Capture the cell that displays the provided text and extract its (x, y) central coordinate. 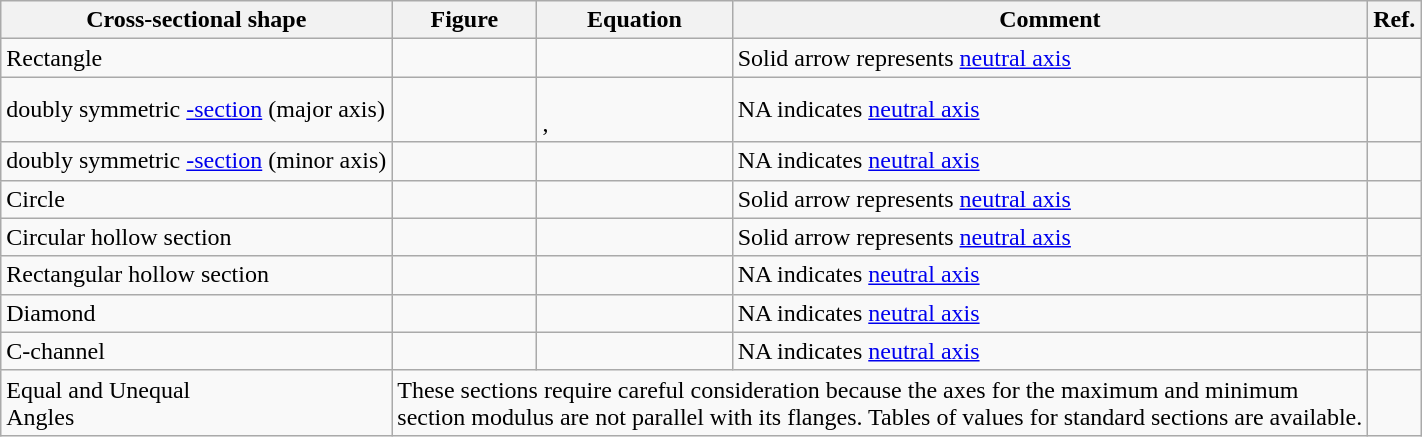
Ref. (1394, 20)
Figure (464, 20)
Equal and UnequalAngles (196, 402)
Cross-sectional shape (196, 20)
Rectangle (196, 58)
Comment (1050, 20)
, (634, 110)
Circle (196, 199)
Diamond (196, 313)
Rectangular hollow section (196, 275)
Circular hollow section (196, 237)
doubly symmetric -section (major axis) (196, 110)
C-channel (196, 351)
doubly symmetric -section (minor axis) (196, 161)
Equation (634, 20)
